Determine the (x, y) coordinate at the center of the cell enclosing the given text.  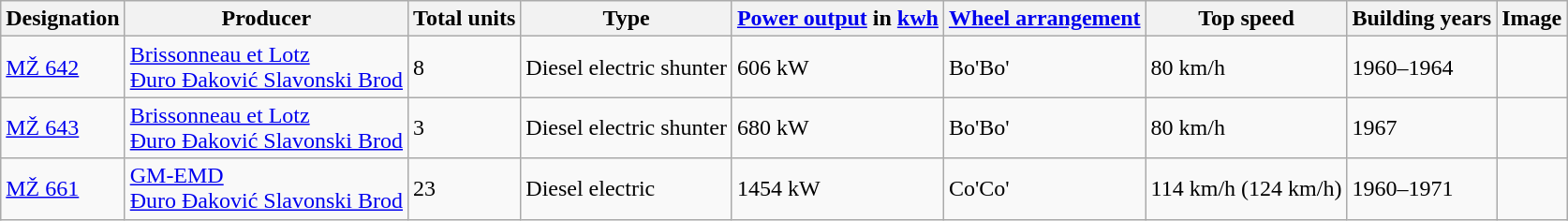
1967 (1422, 127)
MŽ 661 (63, 189)
MŽ 643 (63, 127)
Type (627, 19)
1454 kW (837, 189)
1960–1964 (1422, 67)
Top speed (1246, 19)
Designation (63, 19)
Producer (266, 19)
1960–1971 (1422, 189)
23 (465, 189)
3 (465, 127)
114 km/h (124 km/h) (1246, 189)
Diesel electric (627, 189)
MŽ 642 (63, 67)
Co'Co' (1044, 189)
Image (1532, 19)
Power output in kwh (837, 19)
680 kW (837, 127)
Total units (465, 19)
Wheel arrangement (1044, 19)
Building years (1422, 19)
GM-EMDĐuro Đaković Slavonski Brod (266, 189)
8 (465, 67)
606 kW (837, 67)
